Determine the (x, y) coordinate at the center of the cell enclosing the given text.  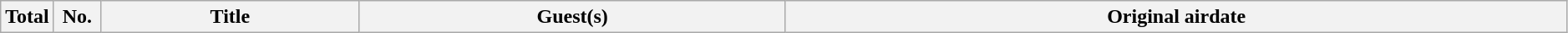
Title (230, 17)
Total (28, 17)
Original airdate (1176, 17)
No. (77, 17)
Guest(s) (572, 17)
